Pinpoint the cell where the given text exists, returning its [X, Y] midpoint coordinate. 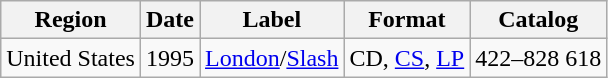
422–828 618 [538, 58]
United States [71, 58]
London/Slash [272, 58]
Region [71, 20]
Date [170, 20]
1995 [170, 58]
Format [407, 20]
CD, CS, LP [407, 58]
Label [272, 20]
Catalog [538, 20]
